Determine the [x, y] coordinate at the center of the cell enclosing the given text.  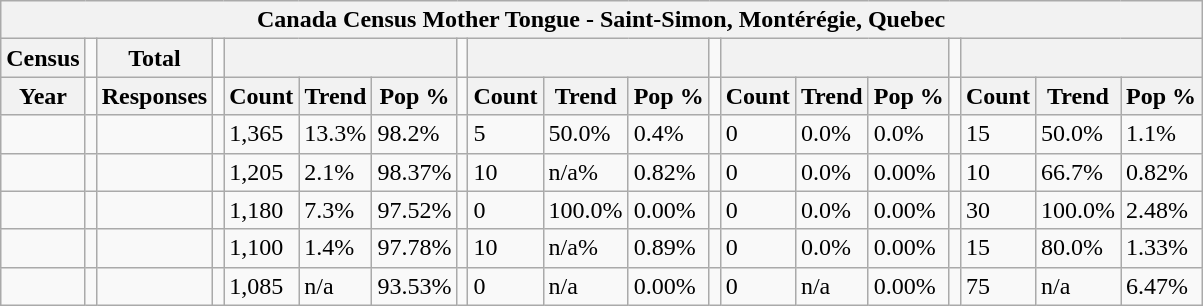
98.2% [414, 134]
1.33% [1160, 248]
0.89% [668, 248]
1,180 [262, 210]
80.0% [1078, 248]
1,085 [262, 286]
Canada Census Mother Tongue - Saint-Simon, Montérégie, Quebec [602, 20]
98.37% [414, 172]
Year [43, 96]
1,100 [262, 248]
66.7% [1078, 172]
2.1% [336, 172]
97.78% [414, 248]
Census [43, 58]
2.48% [1160, 210]
Responses [154, 96]
97.52% [414, 210]
1,365 [262, 134]
30 [998, 210]
0.4% [668, 134]
6.47% [1160, 286]
93.53% [414, 286]
1,205 [262, 172]
1.1% [1160, 134]
75 [998, 286]
13.3% [336, 134]
1.4% [336, 248]
7.3% [336, 210]
5 [506, 134]
Total [154, 58]
